Detect which cell encompasses the target text, then output its (x, y) center coordinate. 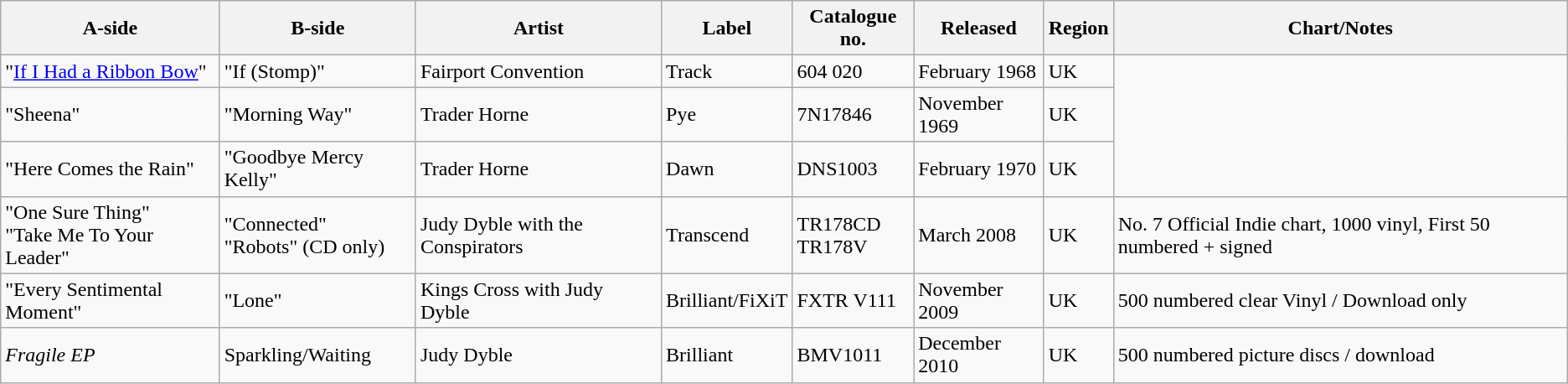
Label (727, 29)
Catalogue no. (853, 29)
500 numbered clear Vinyl / Download only (1340, 300)
Brilliant (727, 355)
B-side (317, 29)
Kings Cross with Judy Dyble (538, 300)
BMV1011 (853, 355)
Artist (538, 29)
February 1968 (978, 71)
Fragile EP (111, 355)
December 2010 (978, 355)
500 numbered picture discs / download (1340, 355)
"Morning Way" (317, 114)
"Every Sentimental Moment" (111, 300)
"Connected" "Robots" (CD only) (317, 235)
FXTR V111 (853, 300)
"If I Had a Ribbon Bow" (111, 71)
Released (978, 29)
7N17846 (853, 114)
No. 7 Official Indie chart, 1000 vinyl, First 50 numbered + signed (1340, 235)
"One Sure Thing" "Take Me To Your Leader" (111, 235)
TR178CDTR178V (853, 235)
"Lone" (317, 300)
"Here Comes the Rain" (111, 169)
"If (Stomp)" (317, 71)
Chart/Notes (1340, 29)
"Sheena" (111, 114)
Dawn (727, 169)
Region (1079, 29)
Pye (727, 114)
Judy Dyble (538, 355)
Brilliant/FiXiT (727, 300)
November 2009 (978, 300)
"Goodbye Mercy Kelly" (317, 169)
A-side (111, 29)
March 2008 (978, 235)
February 1970 (978, 169)
Judy Dyble with the Conspirators (538, 235)
November 1969 (978, 114)
Sparkling/Waiting (317, 355)
Track (727, 71)
Fairport Convention (538, 71)
DNS1003 (853, 169)
604 020 (853, 71)
Transcend (727, 235)
